Return (X, Y) of the center of cell containing provided text 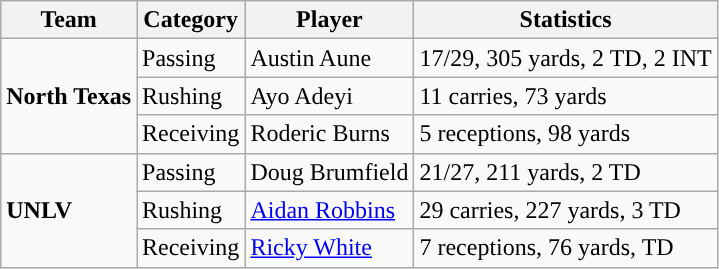
21/27, 211 yards, 2 TD (566, 172)
Austin Aune (330, 58)
Ayo Adeyi (330, 96)
17/29, 305 yards, 2 TD, 2 INT (566, 58)
Player (330, 20)
29 carries, 227 yards, 3 TD (566, 210)
UNLV (69, 210)
11 carries, 73 yards (566, 96)
7 receptions, 76 yards, TD (566, 248)
Team (69, 20)
Category (190, 20)
Aidan Robbins (330, 210)
Doug Brumfield (330, 172)
North Texas (69, 96)
Statistics (566, 20)
Roderic Burns (330, 134)
Ricky White (330, 248)
5 receptions, 98 yards (566, 134)
